Scan for the cell matching the given text and deliver its (X, Y) coordinate at center. 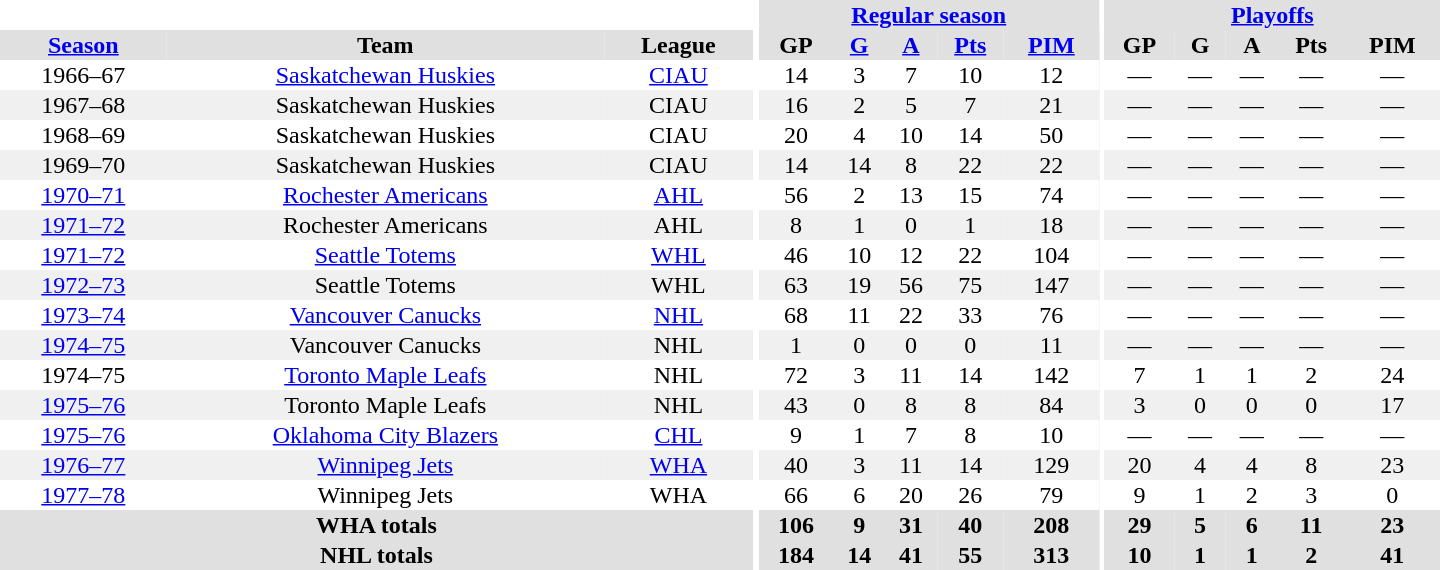
26 (970, 495)
31 (911, 525)
43 (796, 405)
League (678, 45)
46 (796, 255)
142 (1052, 375)
Playoffs (1272, 15)
16 (796, 105)
Season (84, 45)
50 (1052, 135)
55 (970, 555)
15 (970, 195)
NHL totals (376, 555)
24 (1392, 375)
1977–78 (84, 495)
Oklahoma City Blazers (386, 435)
106 (796, 525)
313 (1052, 555)
13 (911, 195)
33 (970, 315)
1968–69 (84, 135)
WHA totals (376, 525)
1970–71 (84, 195)
66 (796, 495)
Regular season (929, 15)
1972–73 (84, 285)
1973–74 (84, 315)
29 (1140, 525)
1976–77 (84, 465)
75 (970, 285)
129 (1052, 465)
74 (1052, 195)
76 (1052, 315)
17 (1392, 405)
208 (1052, 525)
18 (1052, 225)
84 (1052, 405)
72 (796, 375)
104 (1052, 255)
1966–67 (84, 75)
63 (796, 285)
1969–70 (84, 165)
1967–68 (84, 105)
19 (859, 285)
21 (1052, 105)
147 (1052, 285)
184 (796, 555)
CHL (678, 435)
79 (1052, 495)
Team (386, 45)
68 (796, 315)
